Capture the cell that displays the provided text and extract its [X, Y] central coordinate. 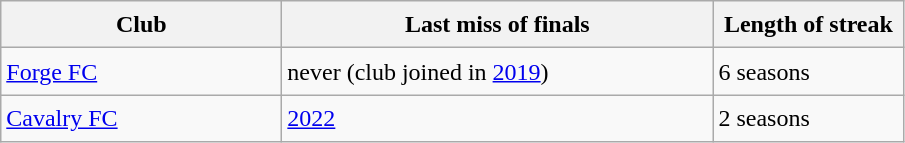
Cavalry FC [142, 118]
2022 [498, 118]
Last miss of finals [498, 24]
2 seasons [808, 118]
6 seasons [808, 72]
Forge FC [142, 72]
never (club joined in 2019) [498, 72]
Club [142, 24]
Length of streak [808, 24]
